Scan for the cell matching the given text and deliver its [x, y] coordinate at center. 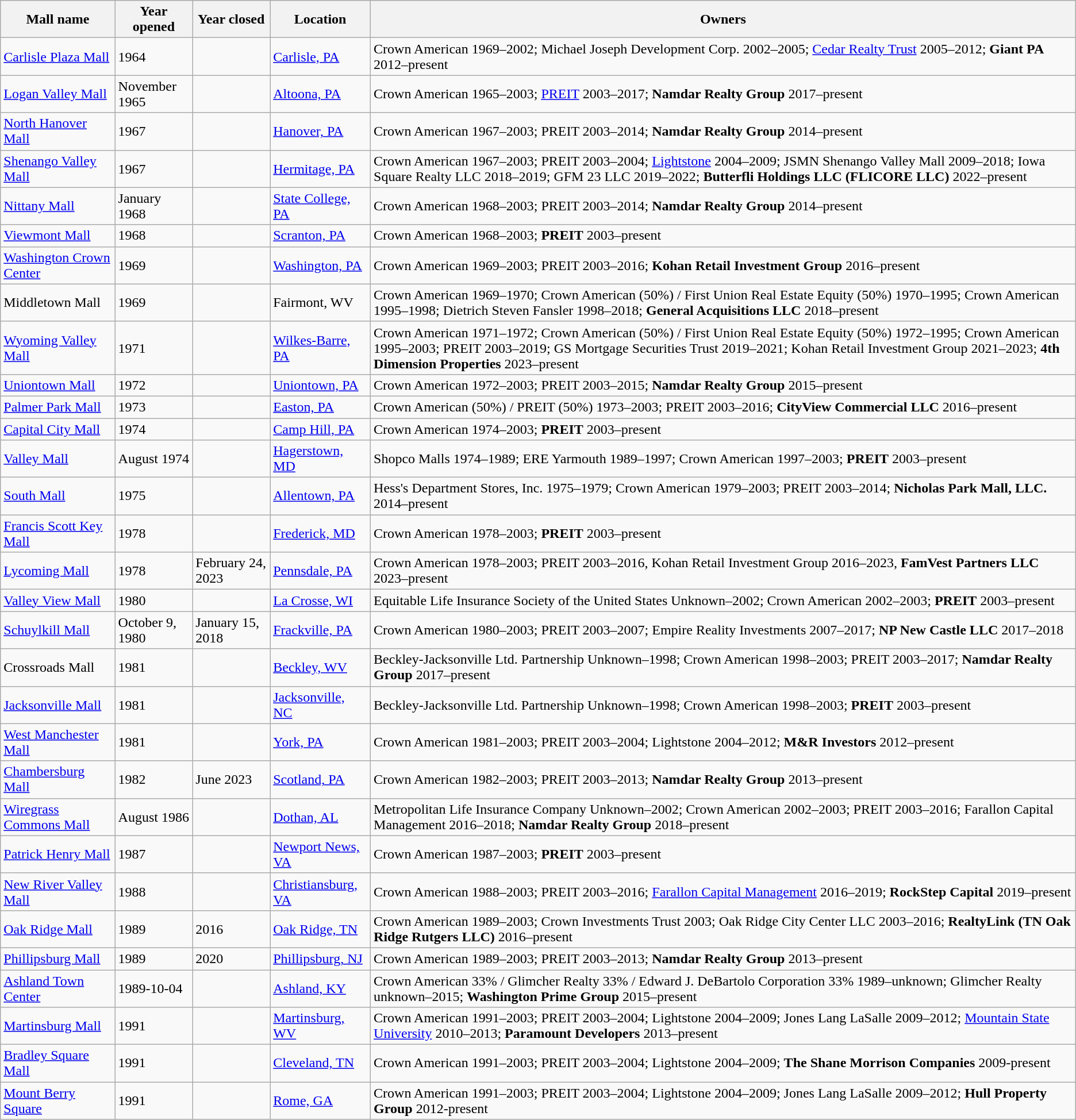
Crown American 1968–2003; PREIT 2003–2014; Namdar Realty Group 2014–present [723, 206]
Carlisle, PA [321, 56]
Scranton, PA [321, 236]
Crown American 1991–2003; PREIT 2003–2004; Lightstone 2004–2009; Jones Lang LaSalle 2009–2012; Hull Property Group 2012-present [723, 1101]
1982 [154, 779]
Wyoming Valley Mall [57, 348]
Pennsdale, PA [321, 571]
Cleveland, TN [321, 1063]
June 2023 [231, 779]
1964 [154, 56]
Scotland, PA [321, 779]
Mall name [57, 20]
Hagerstown, MD [321, 459]
Easton, PA [321, 407]
Crown American 1965–2003; PREIT 2003–2017; Namdar Realty Group 2017–present [723, 94]
Ashland Town Center [57, 988]
August 1974 [154, 459]
Fairmont, WV [321, 302]
Carlisle Plaza Mall [57, 56]
1988 [154, 892]
Frackville, PA [321, 630]
Crown American 1969–2002; Michael Joseph Development Corp. 2002–2005; Cedar Realty Trust 2005–2012; Giant PA 2012–present [723, 56]
1968 [154, 236]
Hess's Department Stores, Inc. 1975–1979; Crown American 1979–2003; PREIT 2003–2014; Nicholas Park Mall, LLC. 2014–present [723, 497]
State College, PA [321, 206]
Wiregrass Commons Mall [57, 817]
1975 [154, 497]
Uniontown Mall [57, 385]
Crown American 1981–2003; PREIT 2003–2004; Lightstone 2004–2012; M&R Investors 2012–present [723, 742]
Hanover, PA [321, 131]
Patrick Henry Mall [57, 854]
Washington Crown Center [57, 265]
Beckley-Jacksonville Ltd. Partnership Unknown–1998; Crown American 1998–2003; PREIT 2003–2017; Namdar Realty Group 2017–present [723, 668]
La Crosse, WI [321, 601]
Uniontown, PA [321, 385]
Crown American 1967–2003; PREIT 2003–2014; Namdar Realty Group 2014–present [723, 131]
Hermitage, PA [321, 169]
Year closed [231, 20]
Altoona, PA [321, 94]
Shenango Valley Mall [57, 169]
Crown American 1987–2003; PREIT 2003–present [723, 854]
1971 [154, 348]
Ashland, KY [321, 988]
Crown American 1982–2003; PREIT 2003–2013; Namdar Realty Group 2013–present [723, 779]
August 1986 [154, 817]
1973 [154, 407]
Francis Scott Key Mall [57, 533]
Martinsburg Mall [57, 1026]
Owners [723, 20]
Year opened [154, 20]
1989-10-04 [154, 988]
Lycoming Mall [57, 571]
Schuylkill Mall [57, 630]
Equitable Life Insurance Society of the United States Unknown–2002; Crown American 2002–2003; PREIT 2003–present [723, 601]
Rome, GA [321, 1101]
North Hanover Mall [57, 131]
1974 [154, 429]
Crown American 1972–2003; PREIT 2003–2015; Namdar Realty Group 2015–present [723, 385]
Camp Hill, PA [321, 429]
Crown American 1974–2003; PREIT 2003–present [723, 429]
1987 [154, 854]
Viewmont Mall [57, 236]
New River Valley Mall [57, 892]
Crown American 1969–2003; PREIT 2003–2016; Kohan Retail Investment Group 2016–present [723, 265]
Middletown Mall [57, 302]
Logan Valley Mall [57, 94]
Crown American 1978–2003; PREIT 2003–present [723, 533]
Crossroads Mall [57, 668]
January 15, 2018 [231, 630]
Jacksonville Mall [57, 705]
Crown American 1991–2003; PREIT 2003–2004; Lightstone 2004–2009; The Shane Morrison Companies 2009-present [723, 1063]
1972 [154, 385]
Crown American 1989–2003; PREIT 2003–2013; Namdar Realty Group 2013–present [723, 959]
Shopco Malls 1974–1989; ERE Yarmouth 1989–1997; Crown American 1997–2003; PREIT 2003–present [723, 459]
2020 [231, 959]
Bradley Square Mall [57, 1063]
October 9, 1980 [154, 630]
January 1968 [154, 206]
Beckley, WV [321, 668]
Crown American 1988–2003; PREIT 2003–2016; Farallon Capital Management 2016–2019; RockStep Capital 2019–present [723, 892]
Valley View Mall [57, 601]
Newport News, VA [321, 854]
Phillipsburg Mall [57, 959]
Crown American 1978–2003; PREIT 2003–2016, Kohan Retail Investment Group 2016–2023, FamVest Partners LLC 2023–present [723, 571]
Valley Mall [57, 459]
Location [321, 20]
Nittany Mall [57, 206]
Beckley-Jacksonville Ltd. Partnership Unknown–1998; Crown American 1998–2003; PREIT 2003–present [723, 705]
Crown American 1968–2003; PREIT 2003–present [723, 236]
Oak Ridge Mall [57, 929]
Dothan, AL [321, 817]
Christiansburg, VA [321, 892]
1980 [154, 601]
Crown American (50%) / PREIT (50%) 1973–2003; PREIT 2003–2016; CityView Commercial LLC 2016–present [723, 407]
Phillipsburg, NJ [321, 959]
York, PA [321, 742]
South Mall [57, 497]
Allentown, PA [321, 497]
Jacksonville, NC [321, 705]
Frederick, MD [321, 533]
Palmer Park Mall [57, 407]
Capital City Mall [57, 429]
Chambersburg Mall [57, 779]
West Manchester Mall [57, 742]
Wilkes-Barre, PA [321, 348]
Washington, PA [321, 265]
Crown American 1980–2003; PREIT 2003–2007; Empire Reality Investments 2007–2017; NP New Castle LLC 2017–2018 [723, 630]
2016 [231, 929]
February 24, 2023 [231, 571]
November 1965 [154, 94]
Mount Berry Square [57, 1101]
Crown American 1989–2003; Crown Investments Trust 2003; Oak Ridge City Center LLC 2003–2016; RealtyLink (TN Oak Ridge Rutgers LLC) 2016–present [723, 929]
Oak Ridge, TN [321, 929]
Martinsburg, WV [321, 1026]
